Extract the [X, Y] coordinate from the center of the cell holding the provided text.  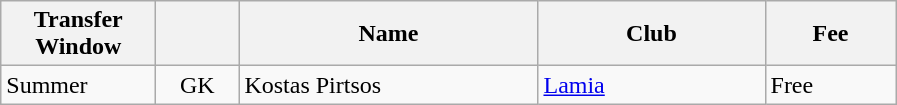
Lamia [652, 85]
Transfer Window [78, 34]
Name [388, 34]
Summer [78, 85]
Kostas Pirtsos [388, 85]
Free [830, 85]
Fee [830, 34]
GK [198, 85]
Club [652, 34]
